Identify which cell holds the provided text, then report its (x, y) central coordinate. 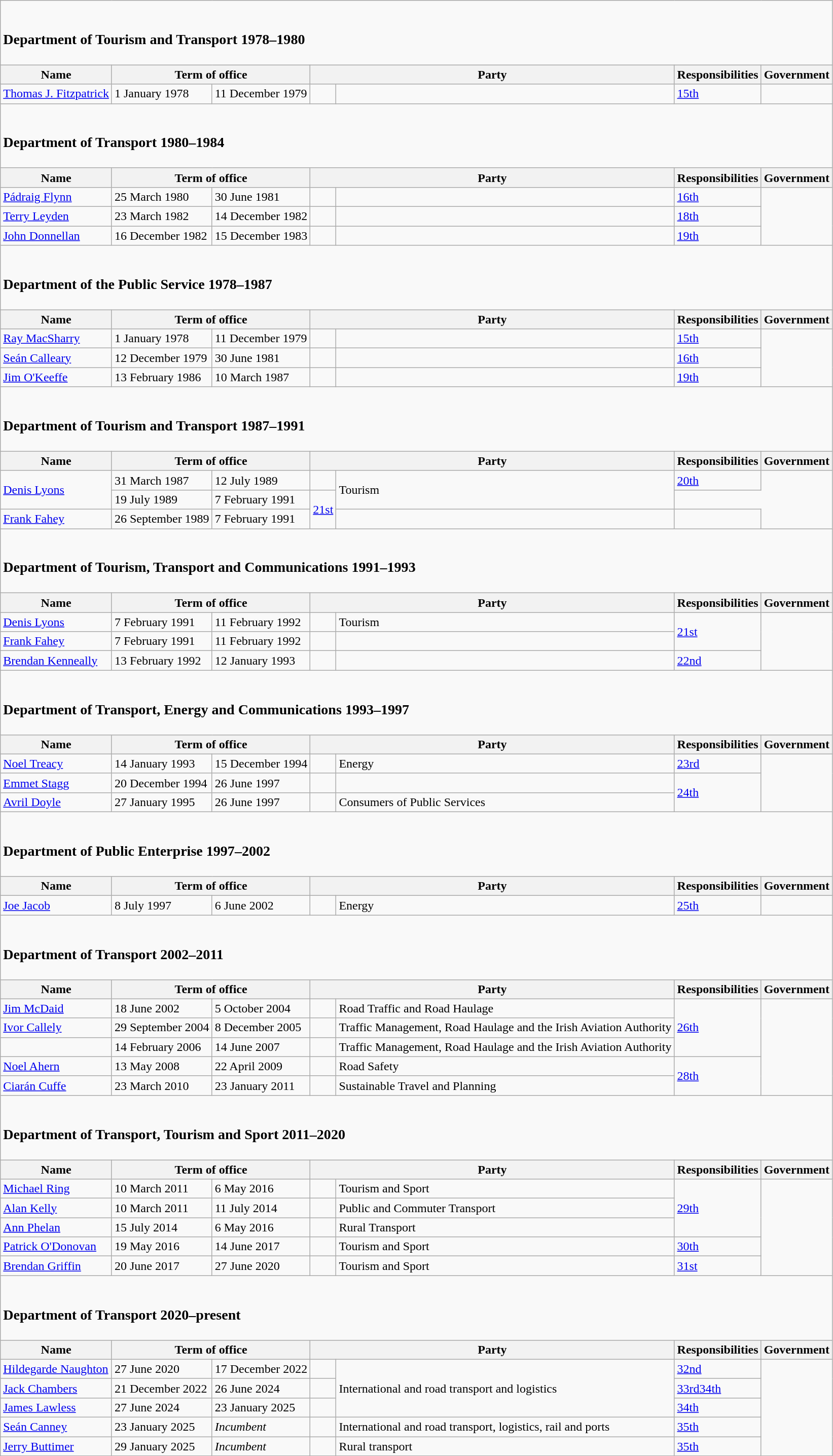
14 February 2006 (162, 1047)
13 February 1986 (162, 377)
21 December 2022 (162, 1388)
15 December 1983 (261, 236)
Patrick O'Donovan (56, 1247)
International and road transport and logistics (505, 1388)
22nd (718, 661)
James Lawless (56, 1407)
Ciarán Cuffe (56, 1085)
Brendan Kenneally (56, 661)
23 March 2010 (162, 1085)
Department of Public Enterprise 1997–2002 (417, 844)
Jack Chambers (56, 1388)
15 July 2014 (162, 1227)
23 March 1982 (162, 216)
Road Safety (505, 1066)
Department of Transport 1980–1984 (417, 136)
Sustainable Travel and Planning (505, 1085)
31 March 1987 (162, 480)
28th (718, 1076)
31st (718, 1266)
20 June 2017 (162, 1266)
Rural Transport (505, 1227)
13 May 2008 (162, 1066)
Ann Phelan (56, 1227)
22 April 2009 (261, 1066)
26 June 2024 (261, 1388)
Department of Transport 2002–2011 (417, 947)
29 September 2004 (162, 1028)
Department of Transport 2020–present (417, 1308)
32nd (718, 1369)
6 June 2002 (261, 905)
Thomas J. Fitzpatrick (56, 94)
Department of the Public Service 1978–1987 (417, 278)
20 December 1994 (162, 783)
Joe Jacob (56, 905)
30th (718, 1247)
14 June 2017 (261, 1247)
24th (718, 792)
Seán Canney (56, 1427)
25th (718, 905)
10 March 1987 (261, 377)
Department of Tourism and Transport 1978–1980 (417, 32)
Ivor Callely (56, 1028)
Pádraig Flynn (56, 197)
Consumers of Public Services (505, 802)
Jerry Buttimer (56, 1446)
25 March 1980 (162, 197)
23rd (718, 763)
29th (718, 1208)
14 January 1993 (162, 763)
Jim McDaid (56, 1008)
19 May 2016 (162, 1247)
5 October 2004 (261, 1008)
Department of Transport, Tourism and Sport 2011–2020 (417, 1127)
8 July 1997 (162, 905)
26 September 1989 (162, 519)
John Donnellan (56, 236)
12 January 1993 (261, 661)
18 June 2002 (162, 1008)
12 December 1979 (162, 358)
Brendan Griffin (56, 1266)
18th (718, 216)
Rural transport (505, 1446)
Avril Doyle (56, 802)
International and road transport, logistics, rail and ports (505, 1427)
29 January 2025 (162, 1446)
19 July 1989 (162, 499)
33rd34th (718, 1388)
17 December 2022 (261, 1369)
15 December 1994 (261, 763)
Jim O'Keeffe (56, 377)
34th (718, 1407)
8 December 2005 (261, 1028)
20th (718, 480)
Noel Treacy (56, 763)
12 July 1989 (261, 480)
Noel Ahern (56, 1066)
Alan Kelly (56, 1208)
14 June 2007 (261, 1047)
Emmet Stagg (56, 783)
13 February 1992 (162, 661)
27 January 1995 (162, 802)
11 July 2014 (261, 1208)
Hildegarde Naughton (56, 1369)
Road Traffic and Road Haulage (505, 1008)
Department of Transport, Energy and Communications 1993–1997 (417, 703)
14 December 1982 (261, 216)
Seán Calleary (56, 358)
16 December 1982 (162, 236)
Department of Tourism, Transport and Communications 1991–1993 (417, 561)
Michael Ring (56, 1189)
27 June 2024 (162, 1407)
Terry Leyden (56, 216)
Public and Commuter Transport (505, 1208)
Department of Tourism and Transport 1987–1991 (417, 419)
26th (718, 1028)
Ray MacSharry (56, 339)
23 January 2011 (261, 1085)
